Search for the cell housing the specified text and yield its (X, Y) center coordinate. 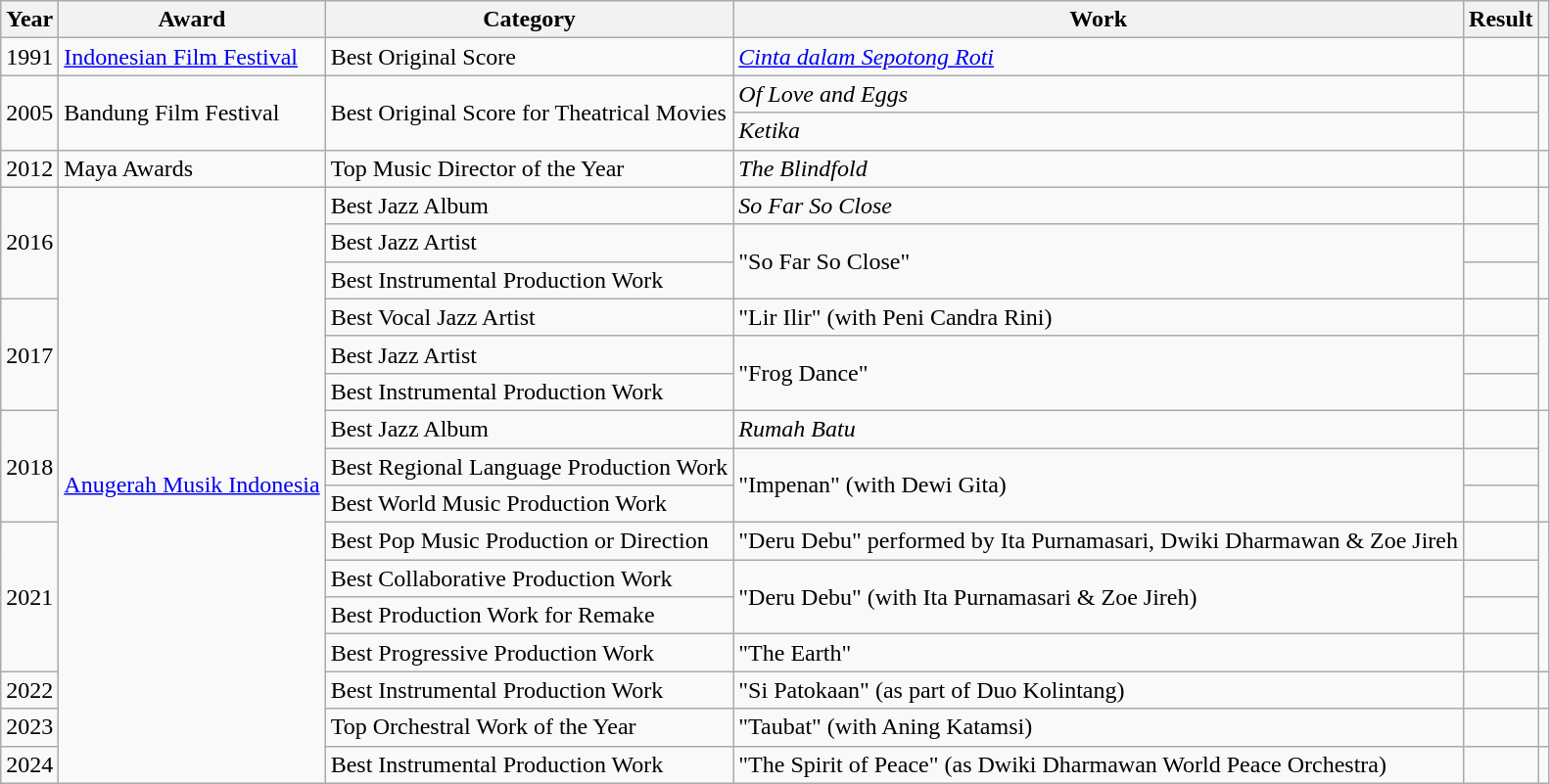
2023 (29, 727)
Ketika (1099, 131)
Best Original Score (529, 57)
Top Orchestral Work of the Year (529, 727)
Best Collaborative Production Work (529, 578)
Best Regional Language Production Work (529, 467)
2021 (29, 597)
2005 (29, 113)
"Deru Debu" (with Ita Purnamasari & Zoe Jireh) (1099, 597)
"The Earth" (1099, 653)
2018 (29, 466)
"Impenan" (with Dewi Gita) (1099, 485)
Best Original Score for Theatrical Movies (529, 113)
The Blindfold (1099, 168)
Best Vocal Jazz Artist (529, 317)
Work (1099, 20)
"So Far So Close" (1099, 261)
Best Progressive Production Work (529, 653)
Award (192, 20)
Rumah Batu (1099, 429)
1991 (29, 57)
Best World Music Production Work (529, 504)
Best Pop Music Production or Direction (529, 541)
Category (529, 20)
Maya Awards (192, 168)
So Far So Close (1099, 206)
"Lir Ilir" (with Peni Candra Rini) (1099, 317)
Anugerah Musik Indonesia (192, 485)
2016 (29, 243)
"Taubat" (with Aning Katamsi) (1099, 727)
Cinta dalam Sepotong Roti (1099, 57)
2017 (29, 354)
2024 (29, 764)
Year (29, 20)
"Deru Debu" performed by Ita Purnamasari, Dwiki Dharmawan & Zoe Jireh (1099, 541)
Best Production Work for Remake (529, 616)
"The Spirit of Peace" (as Dwiki Dharmawan World Peace Orchestra) (1099, 764)
2012 (29, 168)
2022 (29, 690)
Result (1501, 20)
"Frog Dance" (1099, 373)
Of Love and Eggs (1099, 94)
Top Music Director of the Year (529, 168)
"Si Patokaan" (as part of Duo Kolintang) (1099, 690)
Bandung Film Festival (192, 113)
Indonesian Film Festival (192, 57)
